Extract the [x, y] coordinate from the center of the cell holding the provided text.  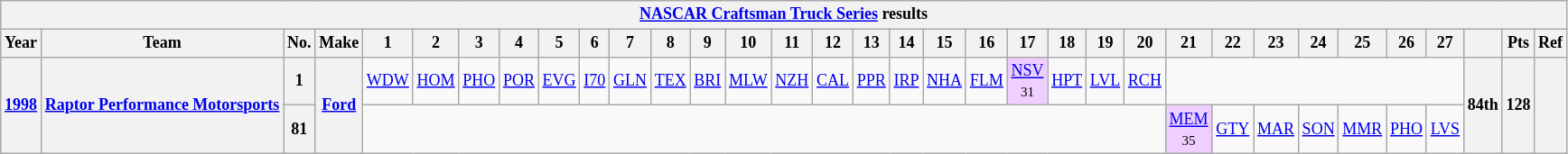
MAR [1276, 130]
6 [594, 43]
9 [708, 43]
Make [340, 43]
12 [833, 43]
14 [907, 43]
SON [1319, 130]
No. [300, 43]
LVL [1106, 81]
LVS [1445, 130]
20 [1145, 43]
11 [792, 43]
23 [1276, 43]
I70 [594, 81]
MMR [1362, 130]
Pts [1518, 43]
HOM [435, 81]
10 [748, 43]
POR [519, 81]
MLW [748, 81]
Ref [1551, 43]
EVG [559, 81]
7 [630, 43]
Year [22, 43]
TEX [670, 81]
5 [559, 43]
22 [1233, 43]
MEM35 [1189, 130]
128 [1518, 104]
16 [986, 43]
CAL [833, 81]
NSV31 [1028, 81]
WDW [388, 81]
19 [1106, 43]
RCH [1145, 81]
8 [670, 43]
1998 [22, 104]
4 [519, 43]
25 [1362, 43]
3 [479, 43]
Raptor Performance Motorsports [162, 104]
17 [1028, 43]
PPR [871, 81]
IRP [907, 81]
84th [1483, 104]
27 [1445, 43]
Ford [340, 104]
15 [945, 43]
GLN [630, 81]
26 [1407, 43]
NASCAR Craftsman Truck Series results [784, 14]
HPT [1068, 81]
Team [162, 43]
13 [871, 43]
FLM [986, 81]
GTY [1233, 130]
18 [1068, 43]
NZH [792, 81]
81 [300, 130]
2 [435, 43]
BRI [708, 81]
24 [1319, 43]
21 [1189, 43]
NHA [945, 81]
